Pinpoint the cell where the given text exists, returning its [x, y] midpoint coordinate. 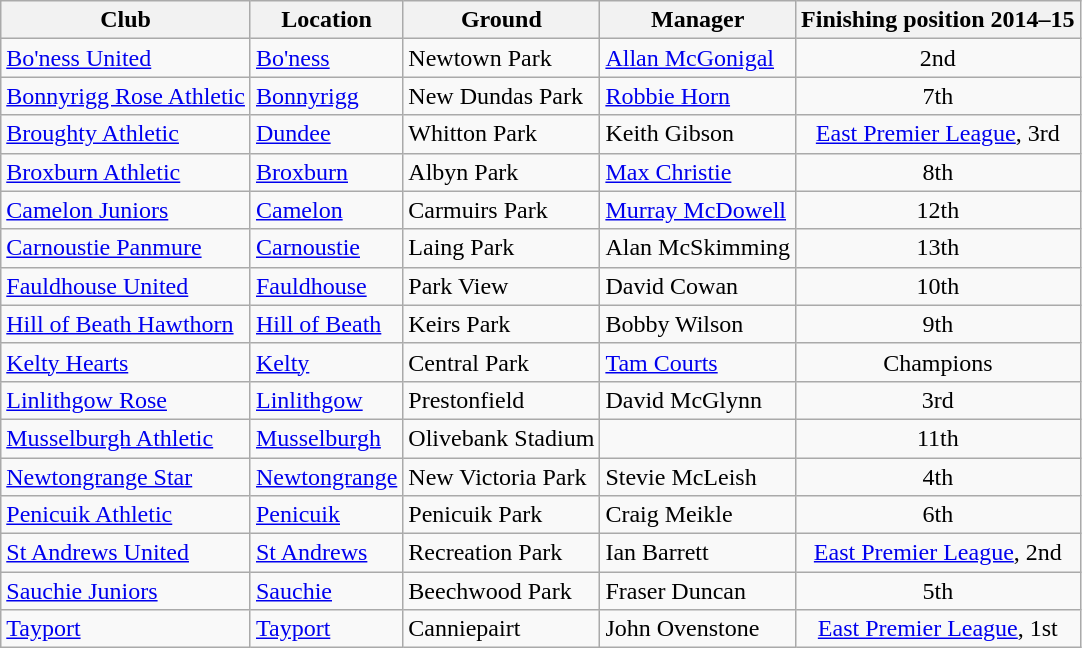
Musselburgh [326, 438]
Penicuik [326, 515]
Hill of Beath [326, 324]
Tam Courts [698, 362]
Max Christie [698, 172]
New Dundas Park [502, 96]
Hill of Beath Hawthorn [126, 324]
East Premier League, 2nd [938, 553]
Linlithgow Rose [126, 400]
Alan McSkimming [698, 248]
3rd [938, 400]
Location [326, 20]
Finishing position 2014–15 [938, 20]
David Cowan [698, 286]
Central Park [502, 362]
Ground [502, 20]
David McGlynn [698, 400]
Carnoustie [326, 248]
Craig Meikle [698, 515]
Keith Gibson [698, 134]
Camelon Juniors [126, 210]
Fauldhouse United [126, 286]
Carnoustie Panmure [126, 248]
12th [938, 210]
Club [126, 20]
Fraser Duncan [698, 591]
Murray McDowell [698, 210]
13th [938, 248]
Sauchie [326, 591]
Bo'ness United [126, 58]
Fauldhouse [326, 286]
Sauchie Juniors [126, 591]
Newtongrange [326, 477]
St Andrews [326, 553]
8th [938, 172]
9th [938, 324]
Carmuirs Park [502, 210]
7th [938, 96]
Kelty [326, 362]
Bonnyrigg [326, 96]
Stevie McLeish [698, 477]
Ian Barrett [698, 553]
Laing Park [502, 248]
Kelty Hearts [126, 362]
10th [938, 286]
East Premier League, 1st [938, 629]
Recreation Park [502, 553]
Musselburgh Athletic [126, 438]
Whitton Park [502, 134]
Canniepairt [502, 629]
Beechwood Park [502, 591]
Broughty Athletic [126, 134]
Robbie Horn [698, 96]
Dundee [326, 134]
St Andrews United [126, 553]
Champions [938, 362]
Park View [502, 286]
Prestonfield [502, 400]
New Victoria Park [502, 477]
Broxburn [326, 172]
2nd [938, 58]
4th [938, 477]
Manager [698, 20]
Bobby Wilson [698, 324]
Broxburn Athletic [126, 172]
Penicuik Park [502, 515]
Penicuik Athletic [126, 515]
Albyn Park [502, 172]
Allan McGonigal [698, 58]
11th [938, 438]
Keirs Park [502, 324]
5th [938, 591]
East Premier League, 3rd [938, 134]
Bo'ness [326, 58]
Olivebank Stadium [502, 438]
Camelon [326, 210]
John Ovenstone [698, 629]
Bonnyrigg Rose Athletic [126, 96]
Newtongrange Star [126, 477]
Newtown Park [502, 58]
6th [938, 515]
Linlithgow [326, 400]
